Capture the cell that displays the provided text and extract its [X, Y] central coordinate. 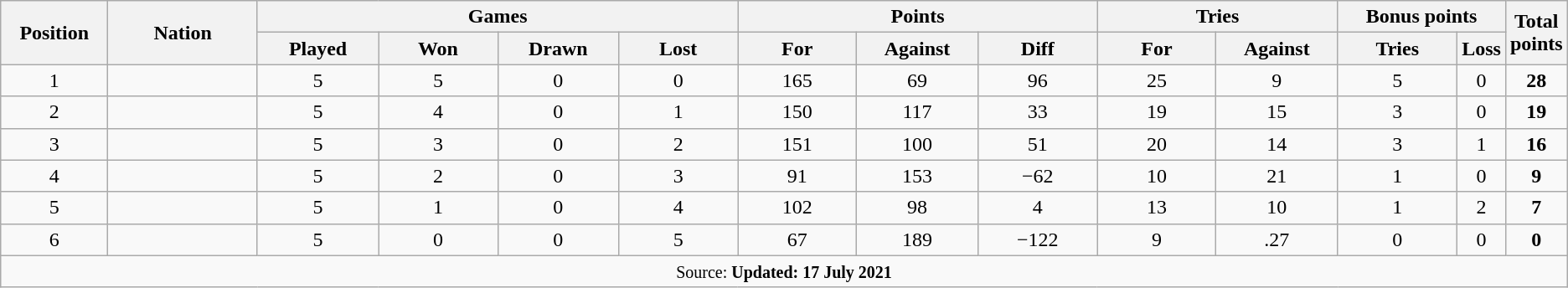
153 [918, 176]
Loss [1482, 49]
Drawn [558, 49]
−122 [1037, 239]
21 [1277, 176]
Points [918, 17]
69 [918, 80]
14 [1277, 144]
150 [797, 112]
15 [1277, 112]
6 [54, 239]
100 [918, 144]
Games [498, 17]
102 [797, 208]
20 [1157, 144]
.27 [1277, 239]
Totalpoints [1536, 33]
Played [317, 49]
Won [439, 49]
16 [1536, 144]
51 [1037, 144]
96 [1037, 80]
Position [54, 33]
Lost [678, 49]
25 [1157, 80]
28 [1536, 80]
151 [797, 144]
67 [797, 239]
7 [1536, 208]
98 [918, 208]
117 [918, 112]
91 [797, 176]
189 [918, 239]
−62 [1037, 176]
165 [797, 80]
Source: Updated: 17 July 2021 [784, 271]
Nation [183, 33]
Diff [1037, 49]
Bonus points [1422, 17]
33 [1037, 112]
13 [1157, 208]
